Detect which cell encompasses the target text, then output its [x, y] center coordinate. 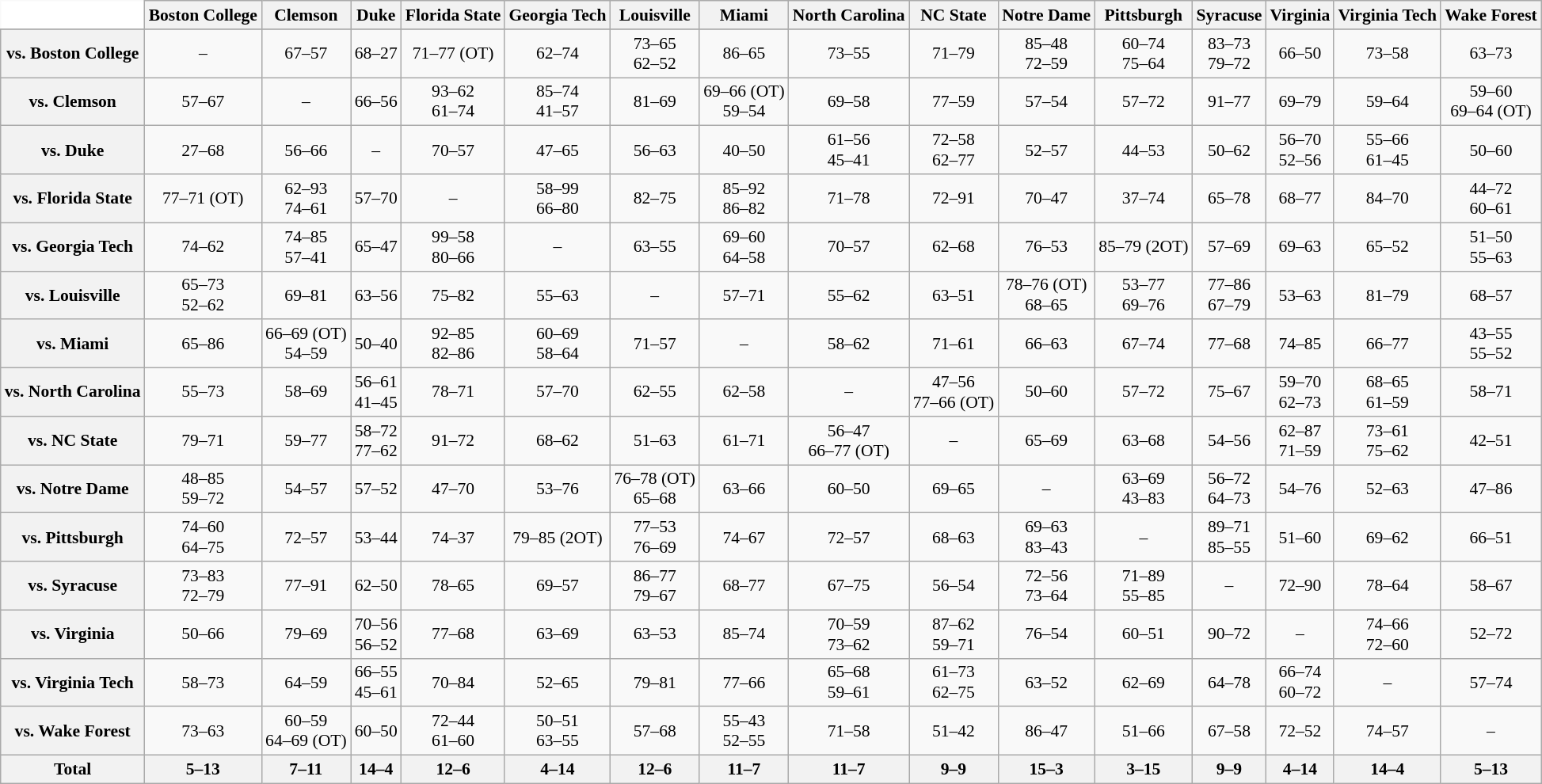
69–58 [849, 101]
83–7379–72 [1229, 54]
55–4352–55 [744, 732]
62–68 [954, 247]
55–63 [558, 295]
65–47 [376, 247]
72–5673–64 [1046, 586]
92–8582–86 [453, 344]
69–79 [1300, 101]
15–3 [1046, 770]
59–77 [306, 440]
7–11 [306, 770]
74–37 [453, 537]
40–50 [744, 150]
66–50 [1300, 54]
78–76 (OT)68–65 [1046, 295]
Virginia Tech [1388, 15]
67–57 [306, 54]
71–78 [849, 198]
Virginia [1300, 15]
47–65 [558, 150]
73–63 [203, 732]
62–58 [744, 393]
NC State [954, 15]
77–66 [744, 683]
58–9966–80 [558, 198]
North Carolina [849, 15]
68–57 [1491, 295]
85–9286–82 [744, 198]
vs. Louisville [73, 295]
56–66 [306, 150]
62–9374–61 [306, 198]
47–5677–66 (OT) [954, 393]
56–7264–73 [1229, 489]
54–56 [1229, 440]
63–66 [744, 489]
73–6562–52 [654, 54]
55–62 [849, 295]
63–68 [1144, 440]
86–47 [1046, 732]
42–51 [1491, 440]
69–63 [1300, 247]
50–5163–55 [558, 732]
70–5656–52 [376, 634]
63–51 [954, 295]
50–62 [1229, 150]
Florida State [453, 15]
vs. Wake Forest [73, 732]
74–6672–60 [1388, 634]
53–63 [1300, 295]
70–5973–62 [849, 634]
65–69 [1046, 440]
vs. Virginia Tech [73, 683]
3–15 [1144, 770]
71–77 (OT) [453, 54]
73–6175–62 [1388, 440]
55–6661–45 [1388, 150]
68–27 [376, 54]
72–5862–77 [954, 150]
69–66 (OT)59–54 [744, 101]
66–51 [1491, 537]
75–82 [453, 295]
54–76 [1300, 489]
62–69 [1144, 683]
61–7362–75 [954, 683]
51–63 [654, 440]
53–76 [558, 489]
77–71 (OT) [203, 198]
57–74 [1491, 683]
Total [73, 770]
61–5645–41 [849, 150]
71–79 [954, 54]
69–6383–43 [1046, 537]
85–4872–59 [1046, 54]
87–6259–71 [954, 634]
59–6069–64 (OT) [1491, 101]
55–73 [203, 393]
64–59 [306, 683]
72–91 [954, 198]
60–51 [1144, 634]
Miami [744, 15]
68–6561–59 [1388, 393]
82–75 [654, 198]
85–7441–57 [558, 101]
74–62 [203, 247]
vs. Virginia [73, 634]
71–61 [954, 344]
Georgia Tech [558, 15]
71–57 [654, 344]
56–54 [954, 586]
72–90 [1300, 586]
vs. North Carolina [73, 393]
vs. Duke [73, 150]
62–55 [654, 393]
73–8372–79 [203, 586]
74–6064–75 [203, 537]
65–78 [1229, 198]
91–72 [453, 440]
58–62 [849, 344]
70–47 [1046, 198]
86–65 [744, 54]
57–67 [203, 101]
79–69 [306, 634]
60–6958–64 [558, 344]
66–77 [1388, 344]
67–58 [1229, 732]
48–8559–72 [203, 489]
91–77 [1229, 101]
66–69 (OT)54–59 [306, 344]
90–72 [1229, 634]
65–86 [203, 344]
vs. NC State [73, 440]
74–8557–41 [306, 247]
85–79 (2OT) [1144, 247]
69–62 [1388, 537]
57–69 [1229, 247]
78–64 [1388, 586]
vs. Florida State [73, 198]
57–71 [744, 295]
vs. Syracuse [73, 586]
59–7062–73 [1300, 393]
52–57 [1046, 150]
27–68 [203, 150]
62–74 [558, 54]
65–6859–61 [849, 683]
51–60 [1300, 537]
67–75 [849, 586]
Duke [376, 15]
74–67 [744, 537]
37–74 [1144, 198]
Notre Dame [1046, 15]
Louisville [654, 15]
68–63 [954, 537]
vs. Miami [73, 344]
56–7052–56 [1300, 150]
77–5376–69 [654, 537]
57–52 [376, 489]
69–81 [306, 295]
Syracuse [1229, 15]
57–68 [654, 732]
66–7460–72 [1300, 683]
81–69 [654, 101]
66–56 [376, 101]
63–53 [654, 634]
58–69 [306, 393]
52–63 [1388, 489]
69–65 [954, 489]
60–5964–69 (OT) [306, 732]
71–58 [849, 732]
77–91 [306, 586]
74–57 [1388, 732]
93–6261–74 [453, 101]
78–65 [453, 586]
50–40 [376, 344]
59–64 [1388, 101]
47–70 [453, 489]
44–53 [1144, 150]
73–55 [849, 54]
78–71 [453, 393]
vs. Clemson [73, 101]
77–8667–79 [1229, 295]
76–78 (OT)65–68 [654, 489]
77–59 [954, 101]
73–58 [1388, 54]
66–63 [1046, 344]
63–52 [1046, 683]
68–62 [558, 440]
51–42 [954, 732]
65–52 [1388, 247]
72–52 [1300, 732]
50–66 [203, 634]
vs. Boston College [73, 54]
57–54 [1046, 101]
53–7769–76 [1144, 295]
vs. Notre Dame [73, 489]
Pittsburgh [1144, 15]
85–74 [744, 634]
71–8955–85 [1144, 586]
60–7475–64 [1144, 54]
43–5555–52 [1491, 344]
63–56 [376, 295]
81–79 [1388, 295]
67–74 [1144, 344]
Wake Forest [1491, 15]
52–72 [1491, 634]
64–78 [1229, 683]
Boston College [203, 15]
69–6064–58 [744, 247]
79–85 (2OT) [558, 537]
51–5055–63 [1491, 247]
56–63 [654, 150]
76–54 [1046, 634]
58–73 [203, 683]
61–71 [744, 440]
47–86 [1491, 489]
74–85 [1300, 344]
Clemson [306, 15]
79–71 [203, 440]
53–44 [376, 537]
65–7352–62 [203, 295]
70–84 [453, 683]
79–81 [654, 683]
72–4461–60 [453, 732]
56–4766–77 (OT) [849, 440]
vs. Georgia Tech [73, 247]
54–57 [306, 489]
52–65 [558, 683]
63–73 [1491, 54]
89–7185–55 [1229, 537]
99–5880–66 [453, 247]
75–67 [1229, 393]
86–7779–67 [654, 586]
58–7277–62 [376, 440]
84–70 [1388, 198]
56–6141–45 [376, 393]
69–57 [558, 586]
63–6943–83 [1144, 489]
63–55 [654, 247]
51–66 [1144, 732]
62–50 [376, 586]
58–71 [1491, 393]
63–69 [558, 634]
58–67 [1491, 586]
44–7260–61 [1491, 198]
76–53 [1046, 247]
vs. Pittsburgh [73, 537]
62–8771–59 [1300, 440]
66–5545–61 [376, 683]
